Find where the given text appears and provide that cell's center as (X, Y) coordinate. 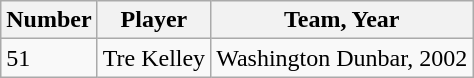
Number (49, 20)
51 (49, 58)
Tre Kelley (154, 58)
Player (154, 20)
Washington Dunbar, 2002 (342, 58)
Team, Year (342, 20)
